Capture the cell that displays the provided text and extract its (X, Y) central coordinate. 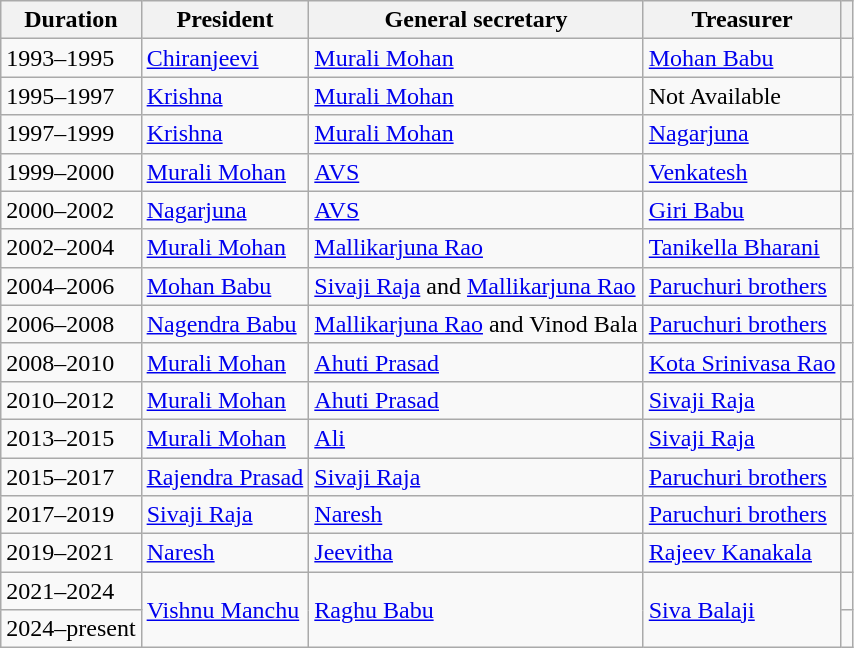
Duration (71, 20)
Rajeev Kanakala (742, 553)
Sivaji Raja and Mallikarjuna Rao (476, 286)
President (225, 20)
Venkatesh (742, 172)
2010–2012 (71, 400)
Nagendra Babu (225, 324)
1999–2000 (71, 172)
2017–2019 (71, 515)
Ali (476, 438)
2015–2017 (71, 477)
1993–1995 (71, 58)
2008–2010 (71, 362)
2021–2024 (71, 591)
2019–2021 (71, 553)
Siva Balaji (742, 610)
2006–2008 (71, 324)
2002–2004 (71, 248)
Vishnu Manchu (225, 610)
1995–1997 (71, 96)
2013–2015 (71, 438)
Rajendra Prasad (225, 477)
Chiranjeevi (225, 58)
Mallikarjuna Rao and Vinod Bala (476, 324)
2000–2002 (71, 210)
Not Available (742, 96)
Giri Babu (742, 210)
1997–1999 (71, 134)
Mallikarjuna Rao (476, 248)
Raghu Babu (476, 610)
2004–2006 (71, 286)
Kota Srinivasa Rao (742, 362)
General secretary (476, 20)
Jeevitha (476, 553)
Tanikella Bharani (742, 248)
Treasurer (742, 20)
2024–present (71, 629)
